Extract the (X, Y) coordinate from the center of the cell holding the provided text.  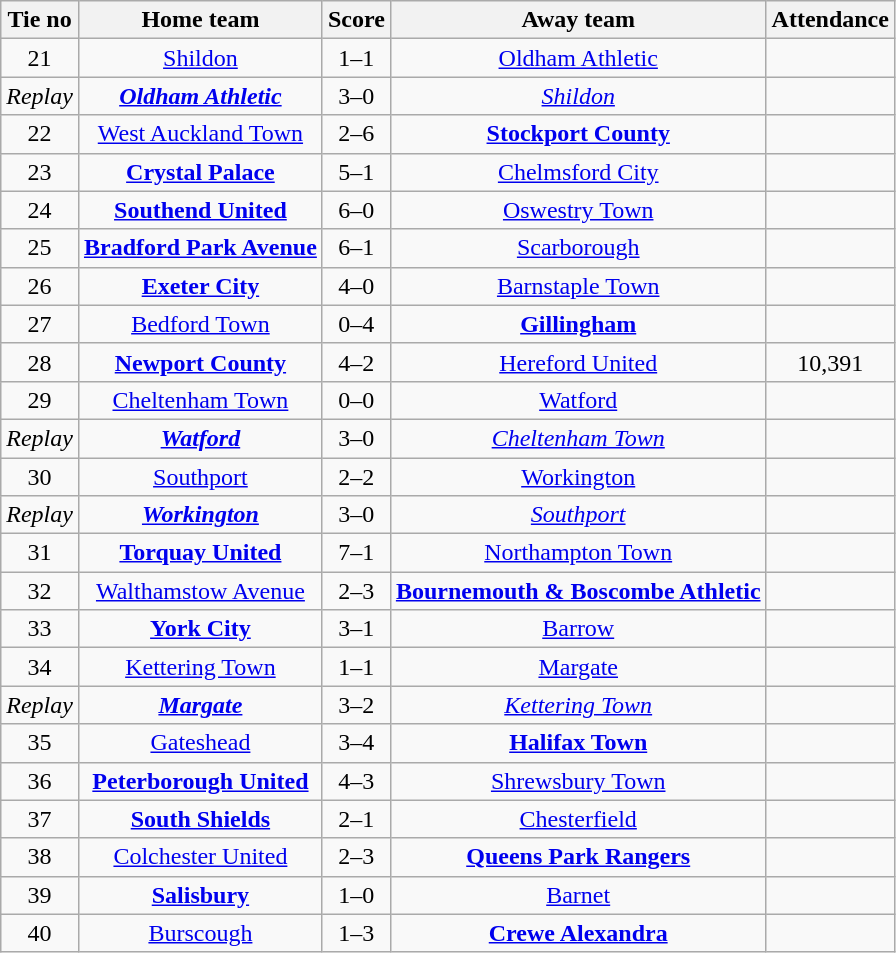
1–0 (356, 895)
3–1 (356, 629)
Crystal Palace (200, 172)
Score (356, 20)
Chelmsford City (578, 172)
22 (40, 134)
37 (40, 819)
38 (40, 857)
2–2 (356, 477)
29 (40, 400)
Newport County (200, 362)
28 (40, 362)
26 (40, 286)
27 (40, 324)
Barnstaple Town (578, 286)
Southend United (200, 210)
2–1 (356, 819)
40 (40, 933)
York City (200, 629)
24 (40, 210)
Barrow (578, 629)
4–0 (356, 286)
36 (40, 781)
23 (40, 172)
30 (40, 477)
Gateshead (200, 743)
Halifax Town (578, 743)
1–3 (356, 933)
3–4 (356, 743)
4–3 (356, 781)
10,391 (830, 362)
Burscough (200, 933)
Exeter City (200, 286)
South Shields (200, 819)
Attendance (830, 20)
Stockport County (578, 134)
Oswestry Town (578, 210)
Barnet (578, 895)
34 (40, 667)
25 (40, 248)
Chesterfield (578, 819)
Bedford Town (200, 324)
4–2 (356, 362)
Scarborough (578, 248)
6–1 (356, 248)
Queens Park Rangers (578, 857)
Shrewsbury Town (578, 781)
0–0 (356, 400)
39 (40, 895)
Tie no (40, 20)
Torquay United (200, 553)
Gillingham (578, 324)
Colchester United (200, 857)
3–2 (356, 705)
Northampton Town (578, 553)
21 (40, 58)
Bradford Park Avenue (200, 248)
33 (40, 629)
Away team (578, 20)
6–0 (356, 210)
West Auckland Town (200, 134)
35 (40, 743)
7–1 (356, 553)
31 (40, 553)
Crewe Alexandra (578, 933)
Salisbury (200, 895)
32 (40, 591)
Bournemouth & Boscombe Athletic (578, 591)
Home team (200, 20)
Walthamstow Avenue (200, 591)
5–1 (356, 172)
2–6 (356, 134)
Hereford United (578, 362)
Peterborough United (200, 781)
0–4 (356, 324)
